Extract the [X, Y] coordinate from the center of the cell holding the provided text.  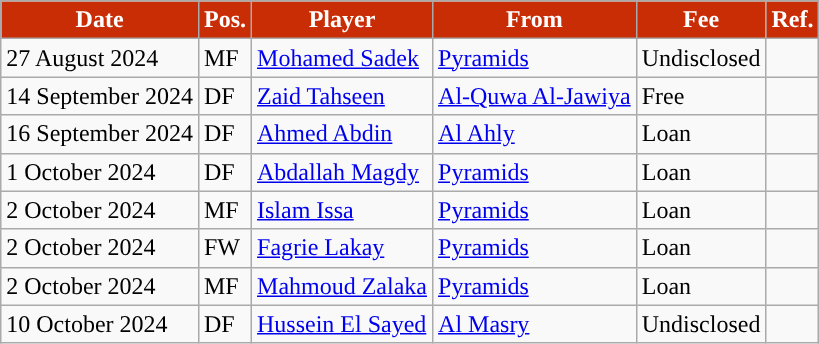
Mahmoud Zalaka [342, 286]
Al Ahly [535, 134]
10 October 2024 [100, 324]
FW [224, 248]
Free [701, 96]
Al-Quwa Al-Jawiya [535, 96]
Fee [701, 20]
Hussein El Sayed [342, 324]
Mohamed Sadek [342, 58]
From [535, 20]
Ref. [792, 20]
1 October 2024 [100, 172]
Abdallah Magdy [342, 172]
Al Masry [535, 324]
Ahmed Abdin [342, 134]
16 September 2024 [100, 134]
Islam Issa [342, 210]
Pos. [224, 20]
27 August 2024 [100, 58]
14 September 2024 [100, 96]
Fagrie Lakay [342, 248]
Player [342, 20]
Zaid Tahseen [342, 96]
Date [100, 20]
